Return the [X, Y] coordinate for the center point of the cell that contains the specified text.  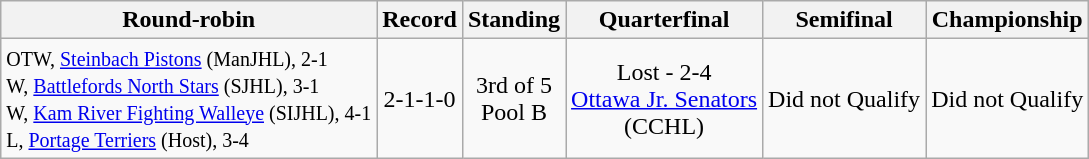
Lost - 2-4Ottawa Jr. Senators(CCHL) [664, 98]
OTW, Steinbach Pistons (ManJHL), 2-1W, Battlefords North Stars (SJHL), 3-1W, Kam River Fighting Walleye (SIJHL), 4-1L, Portage Terriers (Host), 3-4 [189, 98]
Semifinal [844, 20]
Standing [514, 20]
Championship [1008, 20]
Quarterfinal [664, 20]
Record [420, 20]
Round-robin [189, 20]
2-1-1-0 [420, 98]
3rd of 5 Pool B [514, 98]
